Identify which cell holds the provided text, then report its (X, Y) central coordinate. 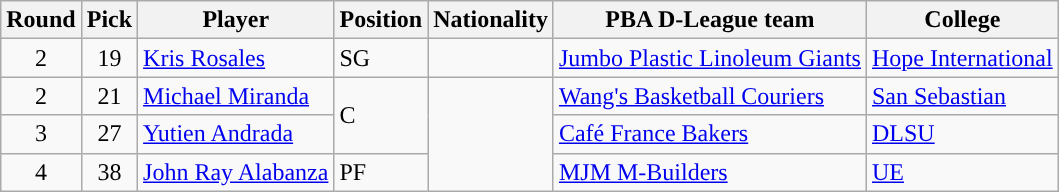
MJM M-Builders (710, 172)
San Sebastian (962, 96)
SG (381, 58)
Hope International (962, 58)
Kris Rosales (236, 58)
C (381, 115)
Café France Bakers (710, 134)
Pick (109, 20)
21 (109, 96)
Wang's Basketball Couriers (710, 96)
Round (41, 20)
Player (236, 20)
PF (381, 172)
4 (41, 172)
Jumbo Plastic Linoleum Giants (710, 58)
DLSU (962, 134)
Nationality (491, 20)
PBA D-League team (710, 20)
38 (109, 172)
27 (109, 134)
Michael Miranda (236, 96)
John Ray Alabanza (236, 172)
Position (381, 20)
College (962, 20)
3 (41, 134)
19 (109, 58)
UE (962, 172)
Yutien Andrada (236, 134)
